Locate the cell with the specified text and output its [X, Y] center coordinate. 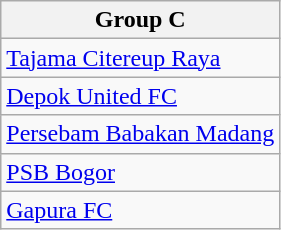
Persebam Babakan Madang [140, 134]
PSB Bogor [140, 172]
Gapura FC [140, 210]
Depok United FC [140, 96]
Group C [140, 20]
Tajama Citereup Raya [140, 58]
